Return the [x, y] coordinate for the center point of the cell that contains the specified text.  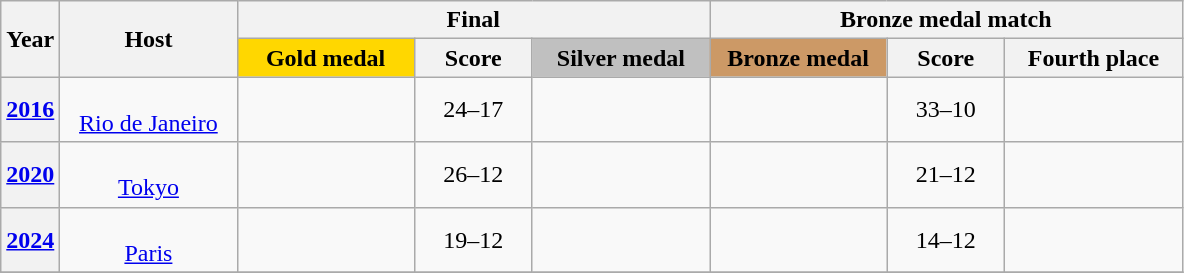
Bronze medal match [946, 20]
21–12 [946, 174]
Final [473, 20]
2016 [30, 110]
33–10 [946, 110]
Host [148, 39]
Rio de Janeiro [148, 110]
Fourth place [1094, 58]
Silver medal [620, 58]
Gold medal [326, 58]
19–12 [473, 240]
Year [30, 39]
2020 [30, 174]
Tokyo [148, 174]
2024 [30, 240]
24–17 [473, 110]
Bronze medal [798, 58]
14–12 [946, 240]
Paris [148, 240]
26–12 [473, 174]
